Determine the (X, Y) coordinate at the center of the cell enclosing the given text.  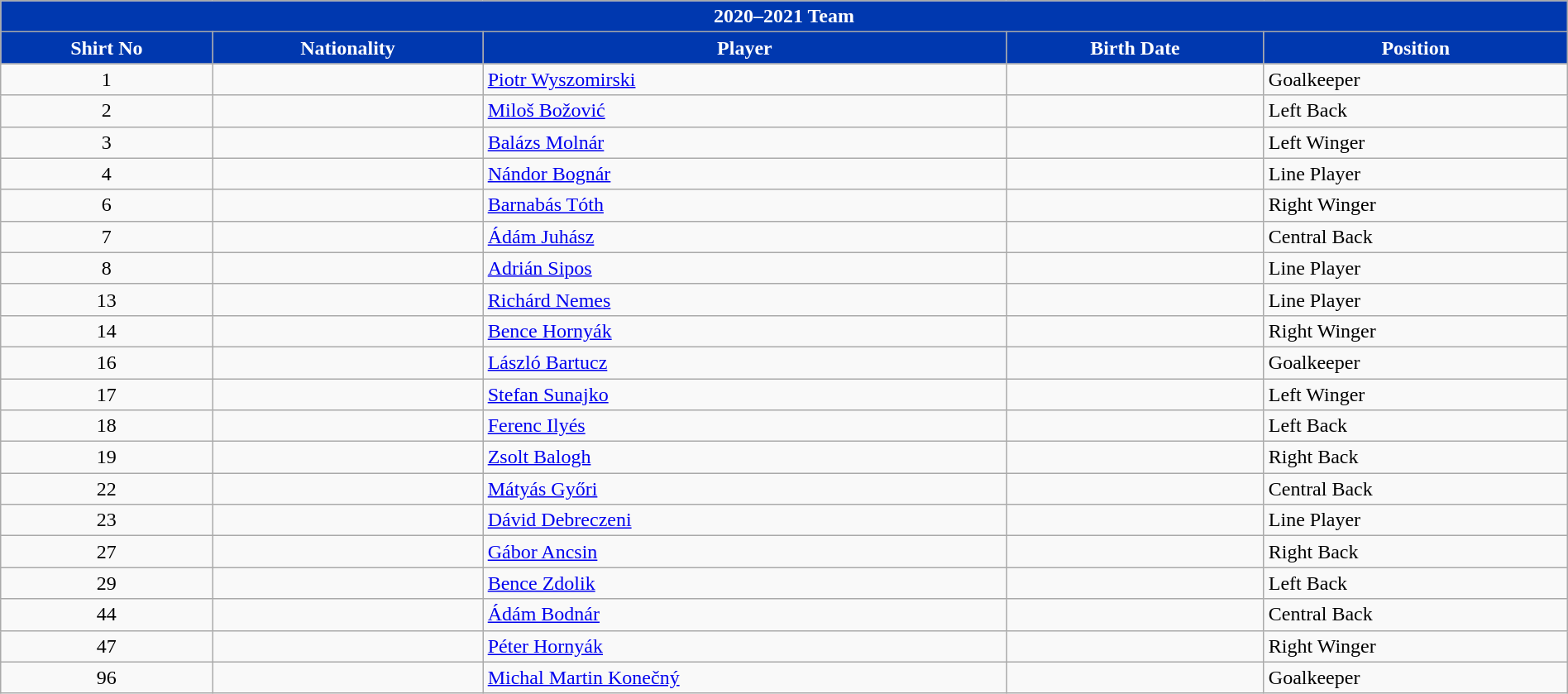
19 (107, 457)
23 (107, 520)
Nándor Bognár (744, 174)
Nationality (347, 48)
16 (107, 362)
2 (107, 111)
Bence Hornyák (744, 331)
2020–2021 Team (784, 17)
47 (107, 646)
Player (744, 48)
7 (107, 237)
17 (107, 395)
29 (107, 583)
Richárd Nemes (744, 299)
1 (107, 79)
Dávid Debreczeni (744, 520)
Zsolt Balogh (744, 457)
3 (107, 142)
Barnabás Tóth (744, 205)
Bence Zdolik (744, 583)
4 (107, 174)
Piotr Wyszomirski (744, 79)
27 (107, 552)
8 (107, 268)
Péter Hornyák (744, 646)
96 (107, 677)
Ádám Juhász (744, 237)
18 (107, 426)
6 (107, 205)
Birth Date (1135, 48)
Shirt No (107, 48)
Gábor Ancsin (744, 552)
22 (107, 489)
14 (107, 331)
Adrián Sipos (744, 268)
Ferenc Ilyés (744, 426)
Miloš Božović (744, 111)
Stefan Sunajko (744, 395)
Michal Martin Konečný (744, 677)
44 (107, 615)
Balázs Molnár (744, 142)
13 (107, 299)
László Bartucz (744, 362)
Position (1416, 48)
Ádám Bodnár (744, 615)
Mátyás Győri (744, 489)
